From the cell containing the given text, extract its center point as (x, y) coordinate. 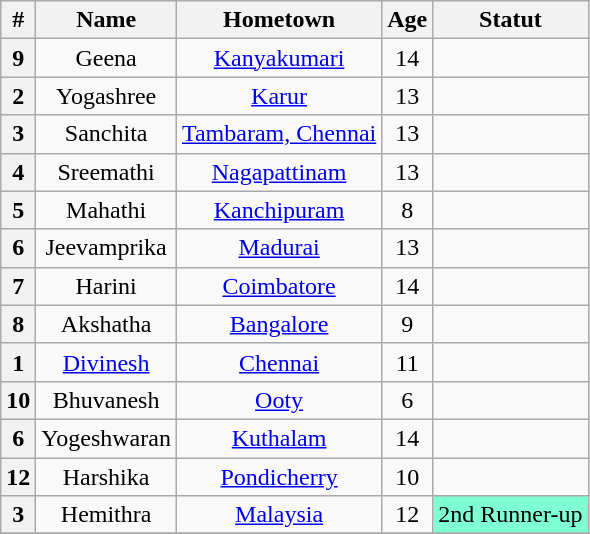
Mahathi (106, 210)
Statut (510, 20)
# (18, 20)
Bhuvanesh (106, 400)
7 (18, 286)
1 (18, 362)
Ooty (278, 400)
Sanchita (106, 134)
Yogeshwaran (106, 438)
4 (18, 172)
Harini (106, 286)
Tambaram, Chennai (278, 134)
Hemithra (106, 515)
Malaysia (278, 515)
Pondicherry (278, 477)
Chennai (278, 362)
11 (408, 362)
Sreemathi (106, 172)
Name (106, 20)
Kanchipuram (278, 210)
Harshika (106, 477)
2nd Runner-up (510, 515)
5 (18, 210)
Kanyakumari (278, 58)
2 (18, 96)
Kuthalam (278, 438)
Jeevamprika (106, 248)
Yogashree (106, 96)
Bangalore (278, 324)
Nagapattinam (278, 172)
Coimbatore (278, 286)
Age (408, 20)
Geena (106, 58)
Hometown (278, 20)
Akshatha (106, 324)
Madurai (278, 248)
Divinesh (106, 362)
Karur (278, 96)
